Extract the [x, y] coordinate from the center of the cell holding the provided text.  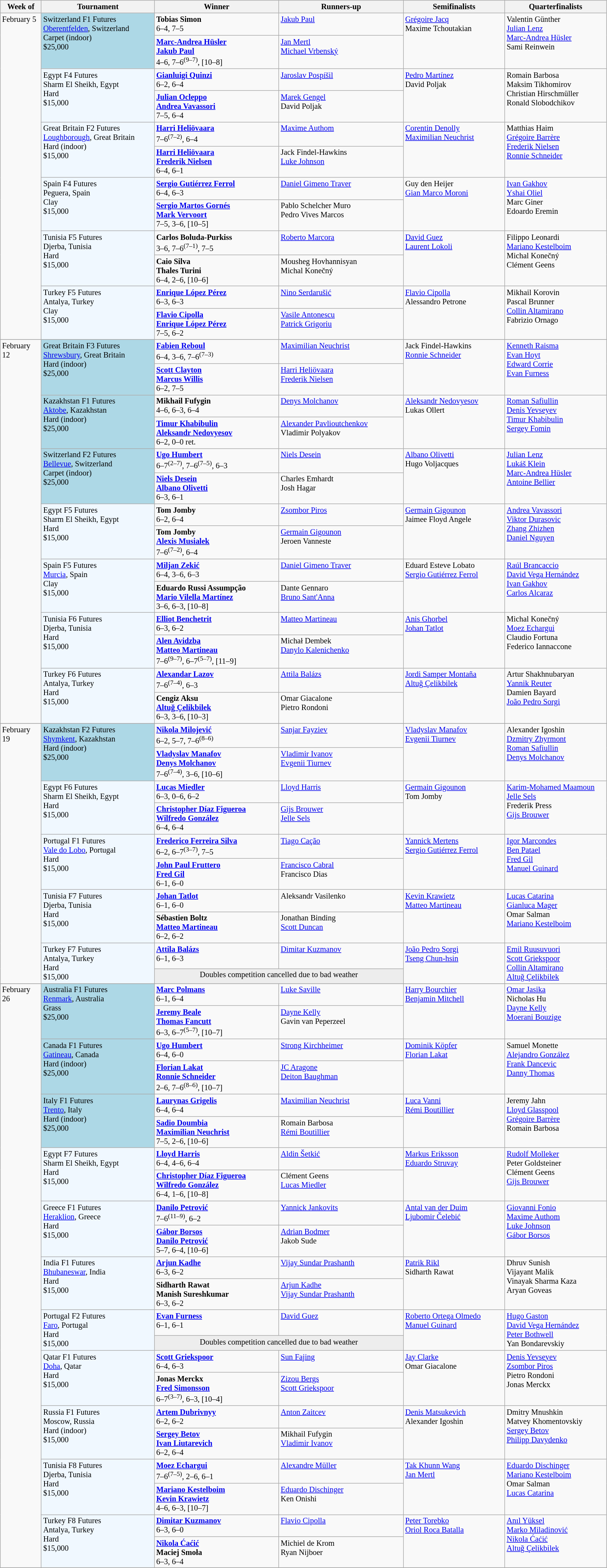
Spain F4 FuturesPeguera, Spain Clay $15,000 [98, 204]
Kazakhstan F1 FuturesAktobe, Kazakhstan Hard (indoor) $25,000 [98, 422]
February 19 [21, 853]
Patrik Rikl Sidharth Rawat [454, 1283]
Zizou Bergs Scott Griekspoor [341, 1389]
Anton Zaitcev [341, 1417]
Jordi Samper Montaña Altuğ Çelikbilek [454, 696]
Vladyslav Manafov Denys Molchanov 7–6(7–4), 3–6, [10–6] [217, 764]
Marc Polmans 6–1, 6–4 [217, 994]
Maxime Authom [341, 134]
Semifinalists [454, 7]
Nikola Ćaćić Maciej Smoła 6–3, 6–4 [217, 1552]
Raúl Brancaccio David Vega Hernández Ivan Gakhov Carlos Alcaraz [556, 586]
Strong Kirchheimer [341, 1050]
Giovanni Fonio Maxime Authom Luke Johnson Gábor Borsos [556, 1228]
Jay Clarke Omar Giacalone [454, 1378]
Dominik Köpfer Florian Lakat [454, 1067]
Mikhail Fufygin 4–6, 6–3, 6–4 [217, 406]
Sadio Doumbia Maximilian Neuchrist 7–5, 2–6, [10–6] [217, 1132]
India F1 FuturesBhubaneswar, India Hard $15,000 [98, 1283]
Sergio Gutiérrez Ferrol 6–4, 6–3 [217, 189]
Artem Dubrivnyy 6–2, 6–2 [217, 1417]
Germain Gigounon Tom Jomby [454, 807]
Sun Fajing [341, 1361]
David Guez [341, 1323]
Mikhail Fufygin Vladimir Ivanov [341, 1443]
Ugo Humbert 6–4, 6–0 [217, 1050]
Jonathan Binding Scott Duncan [341, 927]
Roman Safiullin Denis Yevseyev Timur Khabibulin Sergey Fomin [556, 422]
Elliot Benchetrit 6–3, 6–2 [217, 623]
João Pedro Sorgi Tseng Chun-hsin [454, 963]
Great Britain F2 FuturesLoughborough, Great Britain Hard (indoor) $15,000 [98, 149]
Tunisia F5 FuturesDjerba, Tunisia Hard $15,000 [98, 258]
Jonas Merckx Fred Simonsson 6–7(3–7), 6–3, [10–4] [217, 1389]
Carlos Boluda-Purkiss 3–6, 7–6(7–1), 7–5 [217, 243]
Vijay Sundar Prashanth [341, 1268]
Aldin Šetkić [341, 1159]
Danilo Petrović 7–6(11–9), 6–2 [217, 1213]
Turkey F5 FuturesAntalya, Turkey Clay $15,000 [98, 313]
Gijs Brouwer Jelle Sels [341, 818]
February 12 [21, 531]
Jan Mertl Michael Vrbenský [341, 52]
Adrian Bodmer Jakob Sude [341, 1241]
Flavio Cipolla [341, 1525]
Gianluigi Quinzi 6–2, 6–4 [217, 80]
Dimitar Kuzmanov 6–3, 6–0 [217, 1525]
Sanjar Fayziev [341, 735]
Ugo Humbert 6–7(2–7), 7–6(7–5), 6–3 [217, 461]
Alexander Igoshin Dzmitry Zhyrmont Roman Safiullin Denys Molchanov [556, 752]
Turkey F6 FuturesAntalya, Turkey Hard $15,000 [98, 696]
JC Aragone Deiton Baughman [341, 1078]
Kazakhstan F2 FuturesShymkent, Kazakhstan Hard (indoor) $25,000 [98, 752]
Jakub Paul [341, 24]
Spain F5 FuturesMurcia, Spain Clay $15,000 [98, 586]
Corentin Denolly Maximilian Neuchrist [454, 149]
Pablo Schelcher Muro Pedro Vives Marcos [341, 215]
Eduard Esteve Lobato Sergio Gutiérrez Ferrol [454, 586]
Laurynas Grigelis 6–4, 6–4 [217, 1105]
Eduardo Dischinger Ken Onishi [341, 1499]
Luke Saville [341, 994]
Dimitar Kuzmanov [341, 956]
Italy F1 FuturesTrento, Italy Hard (indoor) $25,000 [98, 1120]
Zsombor Piros [341, 515]
Omar Giacalone Pietro Rondoni [341, 708]
Antal van der Duim Ljubomir Čelebić [454, 1228]
Runners-up [341, 7]
Pedro Martínez David Poljak [454, 95]
Harri Heliövaara Frederik Nielsen 6–4, 6–1 [217, 162]
Alen Avidzba Matteo Martineau 7–6(9–7), 6–7(5–7), [11–9] [217, 651]
Kevin Krawietz Matteo Martineau [454, 916]
Eduardo Russi Assumpção Mario Vilella Martínez 3–6, 6–3, [10–8] [217, 597]
Luca Vanni Rémi Boutillier [454, 1120]
Flavio Cipolla Alessandro Petrone [454, 313]
Tiago Cação [341, 846]
Tom Jomby Alexis Musialek 7–6(7–2), 6–4 [217, 543]
Vladyslav Manafov Evgenii Tiurnev [454, 752]
Sergio Martos Gornés Mark Vervoort 7–5, 3–6, [10–5] [217, 215]
Caio Silva Thales Turini 6–4, 2–6, [10–6] [217, 271]
Australia F1 FuturesRenmark, Australia Grass $25,000 [98, 1011]
Dhruv Sunish Vijayant Malik Vinayak Sharma Kaza Aryan Goveas [556, 1283]
Omar Jasika Nicholas Hu Dayne Kelly Moerani Bouzige [556, 1011]
Lloyd Harris 6–4, 4–6, 6–4 [217, 1159]
Marek Gengel David Poljak [341, 106]
Tom Jomby 6–2, 6–4 [217, 515]
Evan Furness 6–1, 6–1 [217, 1323]
Eduardo Dischinger Mariano Kestelboim Omar Salman Lucas Catarina [556, 1487]
Gábor Borsos Danilo Petrović 5–7, 6–4, [10–6] [217, 1241]
Michiel de Krom Ryan Nijboer [341, 1552]
Sébastien Boltz Matteo Martineau 6–2, 6–2 [217, 927]
Flavio Cipolla Enrique López Pérez 7–5, 6–2 [217, 324]
Kenneth Raisma Evan Hoyt Edward Corrie Evan Furness [556, 367]
Igor Marcondes Ben Patael Fred Gil Manuel Guinard [556, 862]
Nino Serdarušić [341, 297]
Albano Olivetti Hugo Voljacques [454, 476]
Scott Griekspoor 6–4, 6–3 [217, 1361]
Scott Clayton Marcus Willis 6–2, 7–5 [217, 379]
Valentin Günther Julian Lenz Marc-Andrea Hüsler Sami Reinwein [556, 41]
Turkey F7 FuturesAntalya, Turkey Hard $15,000 [98, 963]
Jeremy Jahn Lloyd Glasspool Grégoire Barrère Romain Barbosa [556, 1120]
Denis Matsukevich Alexander Igoshin [454, 1432]
Mariano Kestelboim Kevin Krawietz 4–6, 6–3, [10–7] [217, 1499]
Johan Tatlot 6–1, 6–0 [217, 900]
Turkey F8 FuturesAntalya, Turkey Hard $15,000 [98, 1541]
Romain Barbosa Maksim Tikhomirov Christian Hirschmüller Ronald Slobodchikov [556, 95]
Week of [21, 7]
Julian Lenz Lukáš Klein Marc-Andrea Hüsler Antoine Bellier [556, 476]
Enrique López Pérez 6–3, 6–3 [217, 297]
Denys Molchanov [341, 406]
Greece F1 FuturesHeraklion, Greece Hard $15,000 [98, 1228]
Qatar F1 FuturesDoha, Qatar Hard $15,000 [98, 1378]
Rudolf Molleker Peter Goldsteiner Clément Geens Gijs Brouwer [556, 1174]
Timur Khabibulin Aleksandr Nedovyesov 6–2, 0–0 ret. [217, 433]
Karim-Mohamed Maamoun Jelle Sels Frederik Press Gijs Brouwer [556, 807]
Anıl Yüksel Marko Miladinović Nikola Ćaćić Altuğ Çelikbilek [556, 1541]
Dmitry Mnushkin Matvey Khomentovskiy Sergey Betov Philipp Davydenko [556, 1432]
Niels Desein Albano Olivetti 6–3, 6–1 [217, 488]
Quarterfinalists [556, 7]
Dante Gennaro Bruno Sant'Anna [341, 597]
Russia F1 FuturesMoscow, Russia Hard (indoor) $15,000 [98, 1432]
Germain Gigounon Jaimee Floyd Angele [454, 531]
Cengiz Aksu Altuğ Çelikbilek 6–3, 3–6, [10–3] [217, 708]
Matthias Haim Grégoire Barrère Frederik Nielsen Ronnie Schneider [556, 149]
Tak Khunn Wang Jan Mertl [454, 1487]
Great Britain F3 FuturesShrewsbury, Great Britain Hard (indoor) $25,000 [98, 367]
Winner [217, 7]
Artur Shakhnubaryan Yannik Reuter Damien Bayard João Pedro Sorgi [556, 696]
Jack Findel-Hawkins Ronnie Schneider [454, 367]
David Guez Laurent Lokoli [454, 258]
Lucas Catarina Gianluca Mager Omar Salman Mariano Kestelboim [556, 916]
Francisco Cabral Francisco Dias [341, 874]
Canada F1 FuturesGatineau, Canada Hard (indoor) $25,000 [98, 1067]
Julian Ocleppo Andrea Vavassori 7–5, 6–4 [217, 106]
Tunisia F6 FuturesDjerba, Tunisia Hard $15,000 [98, 640]
Fabien Reboul 6–4, 3–6, 7–6(7–3) [217, 352]
Alexandar Lazov 7–6(7–4), 6–3 [217, 680]
Michał Dembek Danylo Kalenichenko [341, 651]
Grégoire Jacq Maxime Tchoutakian [454, 41]
Denis Yevseyev Zsombor Piros Pietro Rondoni Jonas Merckx [556, 1378]
Egypt F7 FuturesSharm El Sheikh, Egypt Hard $15,000 [98, 1174]
Moez Echargui 7–6(7–5), 2–6, 6–1 [217, 1471]
Christopher Díaz Figueroa Wilfredo González 6–4, 1–6, [10–8] [217, 1185]
Niels Desein [341, 461]
Miljan Zekić 6–4, 3–6, 6–3 [217, 570]
Samuel Monette Alejandro González Frank Dancevic Danny Thomas [556, 1067]
Egypt F6 FuturesSharm El Sheikh, Egypt Hard $15,000 [98, 807]
Aleksandr Nedovyesov Lukas Ollert [454, 422]
Yannick Jankovits [341, 1213]
Sergey Betov Ivan Liutarevich 6–2, 6–4 [217, 1443]
Jaroslav Pospíšil [341, 80]
Frederico Ferreira Silva 6–2, 6–7(3–7), 7–5 [217, 846]
Tournament [98, 7]
Marc-Andrea Hüsler Jakub Paul 4–6, 7–6(9–7), [10–8] [217, 52]
Tunisia F7 FuturesDjerba, Tunisia Hard $15,000 [98, 916]
February 5 [21, 176]
Vasile Antonescu Patrick Grigoriu [341, 324]
Portugal F2 FuturesFaro, Portugal Hard $15,000 [98, 1330]
Peter Torebko Oriol Roca Batalla [454, 1541]
Lucas Miedler 6–3, 0–6, 6–2 [217, 792]
Anis Ghorbel Johan Tatlot [454, 640]
Sidharth Rawat Manish Sureshkumar 6–3, 6–2 [217, 1294]
Attila Balázs 6–1, 6–3 [217, 956]
Florian Lakat Ronnie Schneider 2–6, 7–6(8–6), [10–7] [217, 1078]
Aleksandr Vasilenko [341, 900]
Jeremy Beale Thomas Fancutt 6–3, 6–7(5–7), [10–7] [217, 1022]
Attila Balázs [341, 680]
Egypt F4 FuturesSharm El Sheikh, Egypt Hard $15,000 [98, 95]
Ivan Gakhov Yshai Oliel Marc Giner Edoardo Eremin [556, 204]
Portugal F1 FuturesVale do Lobo, Portugal Hard $15,000 [98, 862]
Roberto Marcora [341, 243]
Matteo Martineau [341, 623]
Christopher Díaz Figueroa Wilfredo González 6–4, 6–4 [217, 818]
Guy den Heijer Gian Marco Moroni [454, 204]
Alexandre Müller [341, 1471]
Nikola Milojević 6–2, 5–7, 7–6(8–6) [217, 735]
Arjun Kadhe 6–3, 6–2 [217, 1268]
Emil Ruusuvuori Scott Griekspoor Collin Altamirano Altuğ Çelikbilek [556, 963]
Roberto Ortega Olmedo Manuel Guinard [454, 1330]
Alexander Pavlioutchenkov Vladimir Polyakov [341, 433]
Romain Barbosa Rémi Boutillier [341, 1132]
Filippo Leonardi Mariano Kestelboim Michal Konečný Clément Geens [556, 258]
Switzerland F1 FuturesOberentfelden, Switzerland Carpet (indoor) $25,000 [98, 41]
Vladimir Ivanov Evgenii Tiurnev [341, 764]
Tunisia F8 FuturesDjerba, Tunisia Hard $15,000 [98, 1487]
Clément Geens Lucas Miedler [341, 1185]
Markus Eriksson Eduardo Struvay [454, 1174]
Germain Gigounon Jeroen Vanneste [341, 543]
Harri Heliövaara 7–6(7–2), 6–4 [217, 134]
Lloyd Harris [341, 792]
Hugo Gaston David Vega Hernández Peter Bothwell Yan Bondarevskiy [556, 1330]
John Paul Fruttero Fred Gil 6–1, 6–0 [217, 874]
Andrea Vavassori Viktor Durasovic Zhang Zhizhen Daniel Nguyen [556, 531]
Mikhail Korovin Pascal Brunner Collin Altamirano Fabrizio Ornago [556, 313]
Mousheg Hovhannisyan Michal Konečný [341, 271]
Dayne Kelly Gavin van Peperzeel [341, 1022]
Tobias Simon 6–4, 7–5 [217, 24]
Jack Findel-Hawkins Luke Johnson [341, 162]
Michal Konečný Moez Echargui Claudio Fortuna Federico Iannaccone [556, 640]
Egypt F5 FuturesSharm El Sheikh, Egypt Hard $15,000 [98, 531]
Charles Emhardt Josh Hagar [341, 488]
Arjun Kadhe Vijay Sundar Prashanth [341, 1294]
February 26 [21, 1275]
Harry Bourchier Benjamin Mitchell [454, 1011]
Harri Heliövaara Frederik Nielsen [341, 379]
Yannick Mertens Sergio Gutiérrez Ferrol [454, 862]
Switzerland F2 FuturesBellevue, Switzerland Carpet (indoor) $25,000 [98, 476]
